Extract the (X, Y) coordinate from the center of the cell holding the provided text.  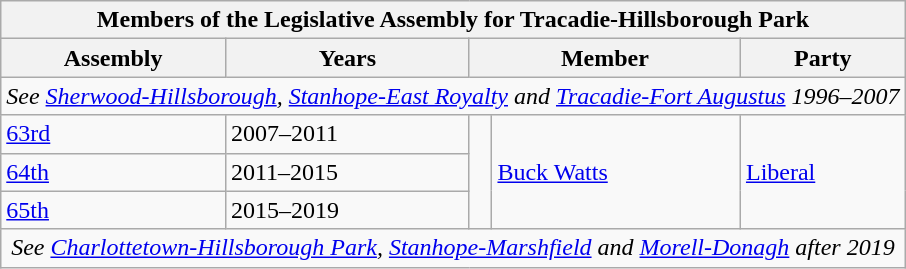
63rd (114, 134)
Liberal (822, 172)
2007–2011 (347, 134)
64th (114, 172)
Members of the Legislative Assembly for Tracadie-Hillsborough Park (453, 20)
2011–2015 (347, 172)
Member (604, 58)
Assembly (114, 58)
See Charlottetown-Hillsborough Park, Stanhope-Marshfield and Morell-Donagh after 2019 (453, 248)
Buck Watts (616, 172)
65th (114, 210)
Years (347, 58)
See Sherwood-Hillsborough, Stanhope-East Royalty and Tracadie-Fort Augustus 1996–2007 (453, 96)
2015–2019 (347, 210)
Party (822, 58)
